Return the (X, Y) coordinate for the center point of the cell that contains the specified text.  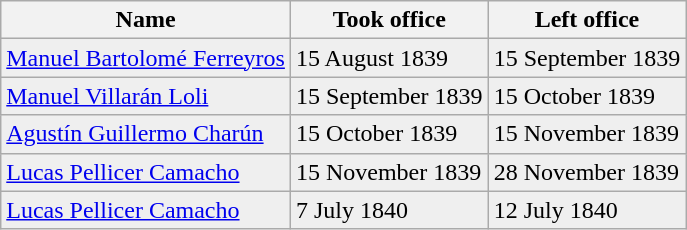
Name (146, 20)
Manuel Villarán Loli (146, 96)
28 November 1839 (587, 172)
15 August 1839 (389, 58)
Manuel Bartolomé Ferreyros (146, 58)
12 July 1840 (587, 210)
Left office (587, 20)
Took office (389, 20)
Agustín Guillermo Charún (146, 134)
7 July 1840 (389, 210)
